Return the (X, Y) coordinate for the center point of the cell that contains the specified text.  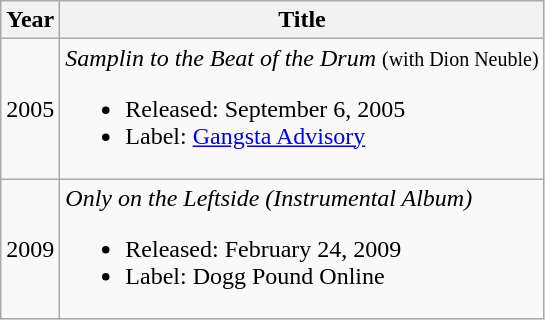
2009 (30, 249)
Title (302, 20)
Year (30, 20)
Samplin to the Beat of the Drum (with Dion Neuble)Released: September 6, 2005Label: Gangsta Advisory (302, 109)
Only on the Leftside (Instrumental Album)Released: February 24, 2009Label: Dogg Pound Online (302, 249)
2005 (30, 109)
